Output the [X, Y] coordinate of the center of the cell containing the given text.  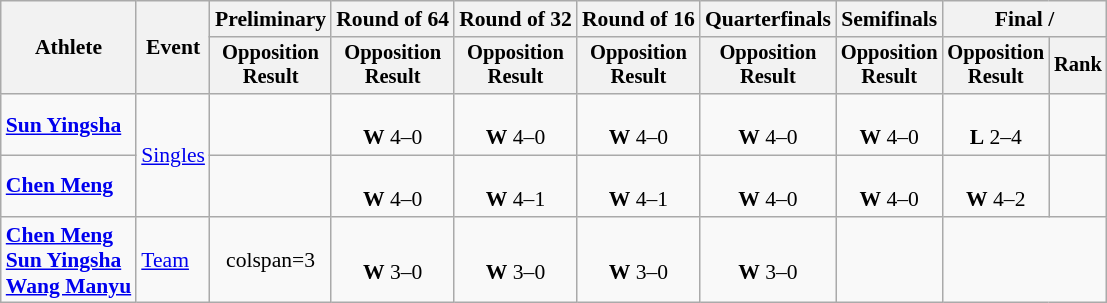
Quarterfinals [768, 19]
Singles [173, 155]
Sun Yingsha [68, 124]
Preliminary [270, 19]
Round of 16 [638, 19]
Athlete [68, 48]
L 2–4 [996, 124]
Round of 64 [392, 19]
Round of 32 [516, 19]
W 4–2 [996, 186]
Rank [1078, 66]
Final / [1024, 19]
Semifinals [890, 19]
Event [173, 48]
Chen Meng [68, 186]
